Find where the given text appears and provide that cell's center as [x, y] coordinate. 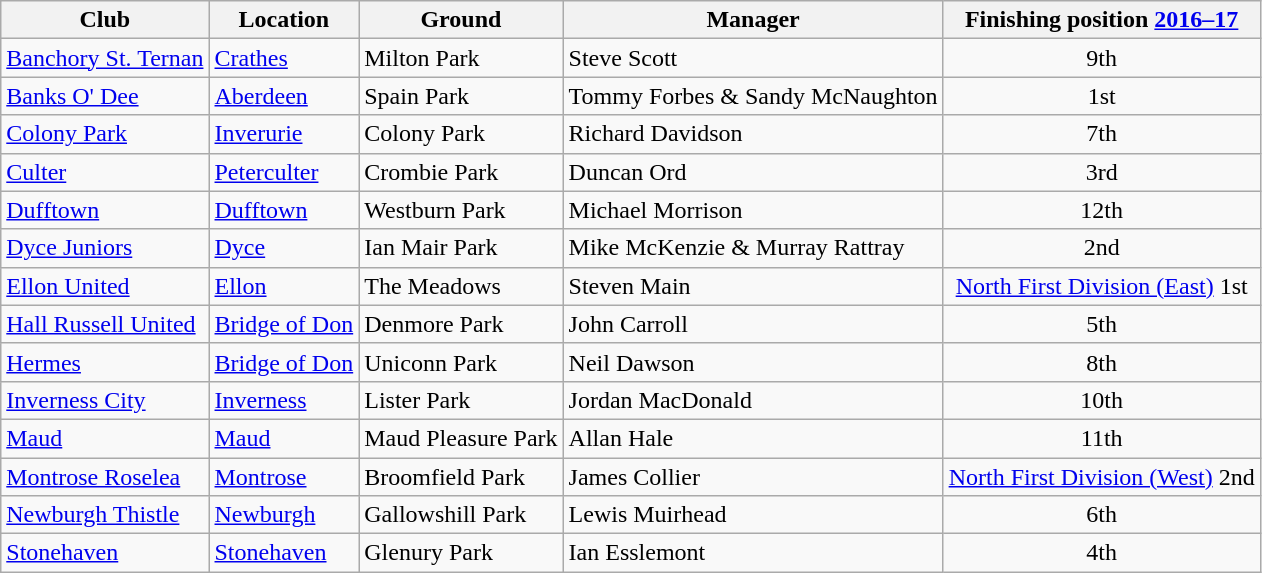
Hall Russell United [105, 324]
North First Division (West) 2nd [1102, 477]
Denmore Park [461, 324]
Richard Davidson [753, 134]
Manager [753, 20]
Inverness [284, 400]
Lister Park [461, 400]
The Meadows [461, 286]
Ellon United [105, 286]
Hermes [105, 362]
Banchory St. Ternan [105, 58]
Steve Scott [753, 58]
Ian Mair Park [461, 248]
Lewis Muirhead [753, 515]
Milton Park [461, 58]
Ellon [284, 286]
Club [105, 20]
James Collier [753, 477]
Banks O' Dee [105, 96]
Steven Main [753, 286]
4th [1102, 553]
John Carroll [753, 324]
Spain Park [461, 96]
Gallowshill Park [461, 515]
Uniconn Park [461, 362]
Glenury Park [461, 553]
9th [1102, 58]
Montrose [284, 477]
Tommy Forbes & Sandy McNaughton [753, 96]
Crathes [284, 58]
North First Division (East) 1st [1102, 286]
10th [1102, 400]
1st [1102, 96]
Aberdeen [284, 96]
11th [1102, 438]
Dyce [284, 248]
Duncan Ord [753, 172]
Newburgh [284, 515]
3rd [1102, 172]
Allan Hale [753, 438]
Inverness City [105, 400]
Peterculter [284, 172]
Maud Pleasure Park [461, 438]
8th [1102, 362]
2nd [1102, 248]
5th [1102, 324]
Location [284, 20]
Crombie Park [461, 172]
Michael Morrison [753, 210]
12th [1102, 210]
Montrose Roselea [105, 477]
Finishing position 2016–17 [1102, 20]
Westburn Park [461, 210]
Jordan MacDonald [753, 400]
Dyce Juniors [105, 248]
6th [1102, 515]
Broomfield Park [461, 477]
Ian Esslemont [753, 553]
Ground [461, 20]
7th [1102, 134]
Newburgh Thistle [105, 515]
Inverurie [284, 134]
Culter [105, 172]
Neil Dawson [753, 362]
Mike McKenzie & Murray Rattray [753, 248]
